Locate the cell with the specified text and output its (x, y) center coordinate. 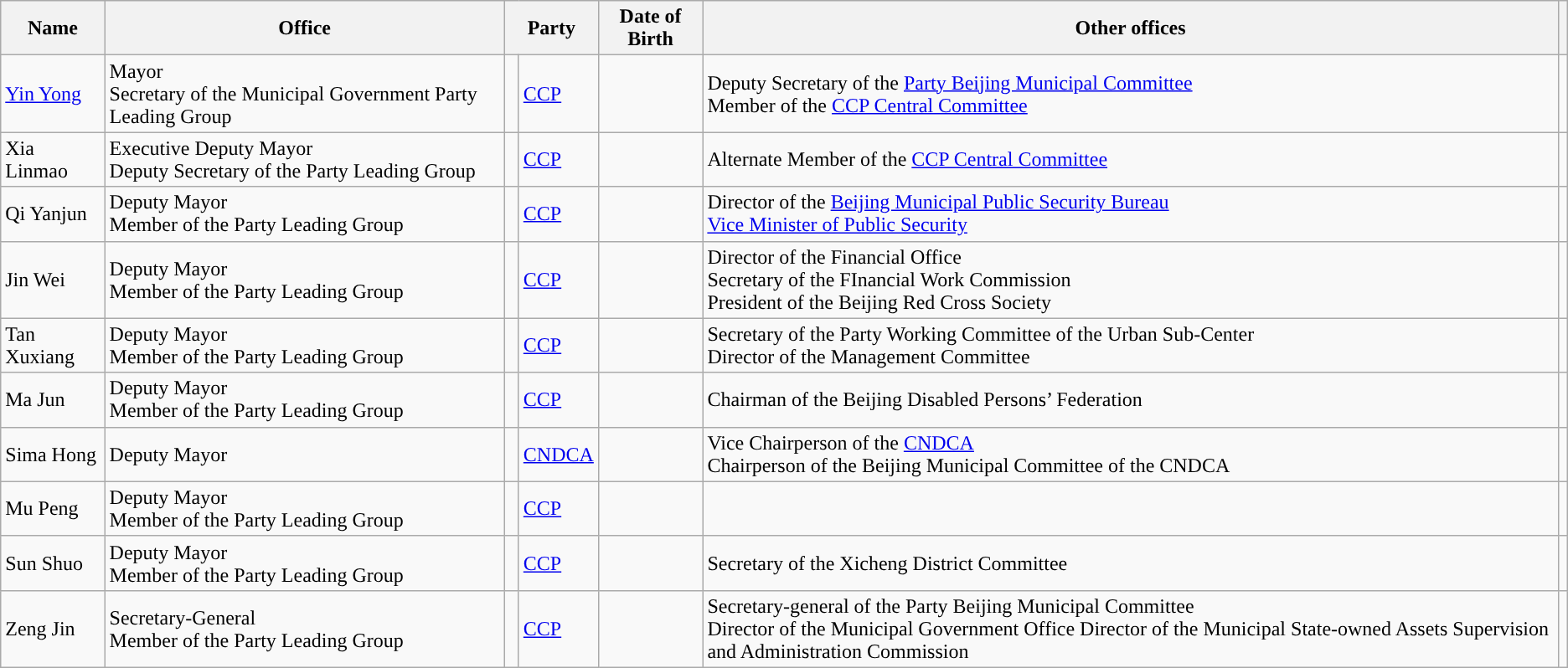
Director of the Beijing Municipal Public Security BureauVice Minister of Public Security (1131, 214)
Chairman of the Beijing Disabled Persons’ Federation (1131, 400)
Qi Yanjun (53, 214)
Tan Xuxiang (53, 345)
Office (305, 28)
Xia Linmao (53, 159)
Ma Jun (53, 400)
Secretary-GeneralMember of the Party Leading Group (305, 629)
Alternate Member of the CCP Central Committee (1131, 159)
Deputy Secretary of the Party Beijing Municipal CommitteeMember of the CCP Central Committee (1131, 94)
Executive Deputy MayorDeputy Secretary of the Party Leading Group (305, 159)
Vice Chairperson of the CNDCAChairperson of the Beijing Municipal Committee of the CNDCA (1131, 454)
Jin Wei (53, 280)
Name (53, 28)
Other offices (1131, 28)
Deputy Mayor (305, 454)
Party (551, 28)
Zeng Jin (53, 629)
Secretary of the Party Working Committee of the Urban Sub-CenterDirector of the Management Committee (1131, 345)
Yin Yong (53, 94)
Sima Hong (53, 454)
CNDCA (558, 454)
Mu Peng (53, 509)
Director of the Financial OfficeSecretary of the FInancial Work CommissionPresident of the Beijing Red Cross Society (1131, 280)
MayorSecretary of the Municipal Government Party Leading Group (305, 94)
Sun Shuo (53, 563)
Secretary of the Xicheng District Committee (1131, 563)
Date of Birth (650, 28)
